Scan for the cell matching the given text and deliver its [X, Y] coordinate at center. 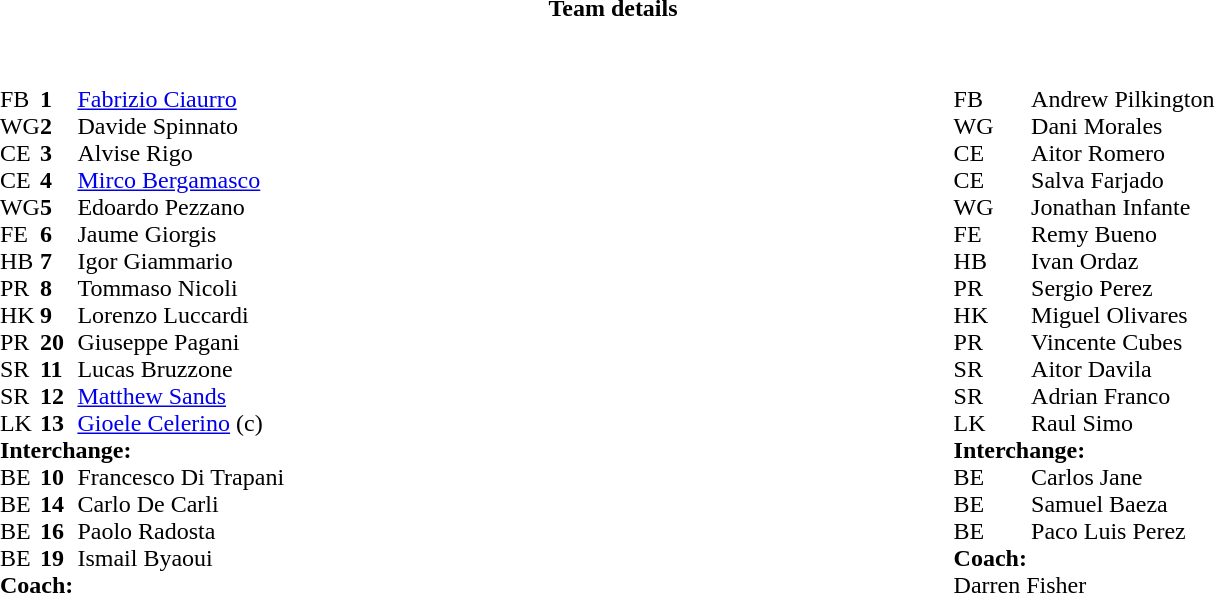
14 [59, 504]
Coach: [1084, 558]
Gioele Celerino (c) [180, 424]
Ismail Byaoui [180, 558]
Igor Giammario [180, 262]
2 [59, 126]
13 [59, 424]
Fabrizio Ciaurro [180, 100]
Salva Farjado [1122, 180]
Aitor Romero [1122, 154]
Francesco Di Trapani [180, 478]
Vincente Cubes [1122, 342]
10 [59, 478]
Mirco Bergamasco [180, 180]
Andrew Pilkington [1122, 100]
Sergio Perez [1122, 288]
Tommaso Nicoli [180, 288]
Davide Spinnato [180, 126]
Remy Bueno [1122, 234]
6 [59, 234]
Matthew Sands [180, 396]
Giuseppe Pagani [180, 342]
8 [59, 288]
Paco Luis Perez [1122, 532]
9 [59, 316]
19 [59, 558]
11 [59, 370]
12 [59, 396]
Jonathan Infante [1122, 208]
Ivan Ordaz [1122, 262]
Jaume Giorgis [180, 234]
Edoardo Pezzano [180, 208]
Carlo De Carli [180, 504]
Lorenzo Luccardi [180, 316]
7 [59, 262]
Lucas Bruzzone [180, 370]
5 [59, 208]
Carlos Jane [1122, 478]
20 [59, 342]
1 [59, 100]
Aitor Davila [1122, 370]
Adrian Franco [1122, 396]
4 [59, 180]
16 [59, 532]
Raul Simo [1122, 424]
Miguel Olivares [1122, 316]
Paolo Radosta [180, 532]
Alvise Rigo [180, 154]
Dani Morales [1122, 126]
Samuel Baeza [1122, 504]
3 [59, 154]
